Detect which cell encompasses the target text, then output its [x, y] center coordinate. 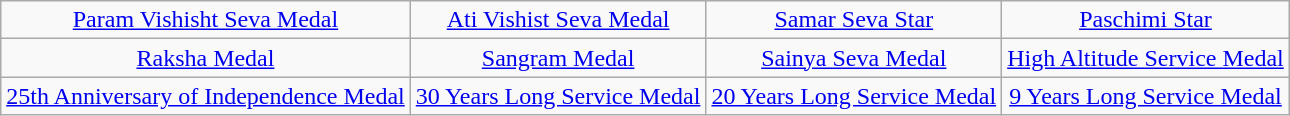
25th Anniversary of Independence Medal [206, 96]
Paschimi Star [1146, 20]
Sangram Medal [558, 58]
20 Years Long Service Medal [854, 96]
Param Vishisht Seva Medal [206, 20]
Ati Vishist Seva Medal [558, 20]
Sainya Seva Medal [854, 58]
Raksha Medal [206, 58]
Samar Seva Star [854, 20]
30 Years Long Service Medal [558, 96]
High Altitude Service Medal [1146, 58]
9 Years Long Service Medal [1146, 96]
